Extract the [X, Y] coordinate from the center of the cell holding the provided text.  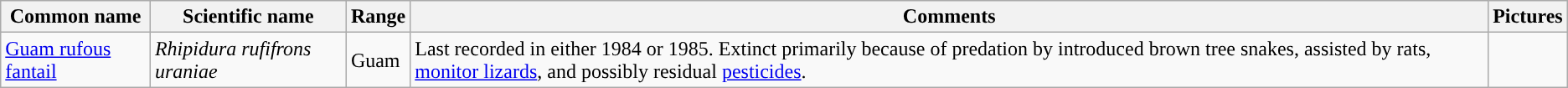
Pictures [1528, 17]
Range [378, 17]
Rhipidura rufifrons uraniae [248, 60]
Common name [75, 17]
Comments [950, 17]
Guam [378, 60]
Scientific name [248, 17]
Guam rufous fantail [75, 60]
